Scan for the cell matching the given text and deliver its (X, Y) coordinate at center. 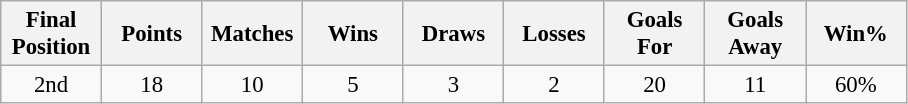
Points (152, 34)
2nd (52, 85)
5 (354, 85)
20 (654, 85)
11 (756, 85)
Wins (354, 34)
Draws (454, 34)
Matches (252, 34)
2 (554, 85)
3 (454, 85)
10 (252, 85)
18 (152, 85)
Win% (856, 34)
Losses (554, 34)
Final Position (52, 34)
Goals For (654, 34)
Goals Away (756, 34)
60% (856, 85)
